From the cell containing the given text, extract its center point as [X, Y] coordinate. 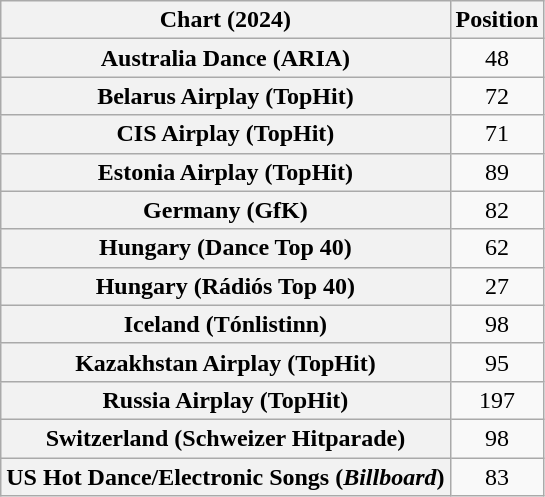
48 [497, 58]
Kazakhstan Airplay (TopHit) [226, 362]
Position [497, 20]
Hungary (Dance Top 40) [226, 248]
Germany (GfK) [226, 210]
Switzerland (Schweizer Hitparade) [226, 438]
Chart (2024) [226, 20]
71 [497, 134]
Russia Airplay (TopHit) [226, 400]
US Hot Dance/Electronic Songs (Billboard) [226, 477]
Estonia Airplay (TopHit) [226, 172]
82 [497, 210]
Hungary (Rádiós Top 40) [226, 286]
Belarus Airplay (TopHit) [226, 96]
95 [497, 362]
89 [497, 172]
Iceland (Tónlistinn) [226, 324]
CIS Airplay (TopHit) [226, 134]
72 [497, 96]
27 [497, 286]
83 [497, 477]
197 [497, 400]
62 [497, 248]
Australia Dance (ARIA) [226, 58]
